Determine the [X, Y] coordinate at the center of the cell enclosing the given text.  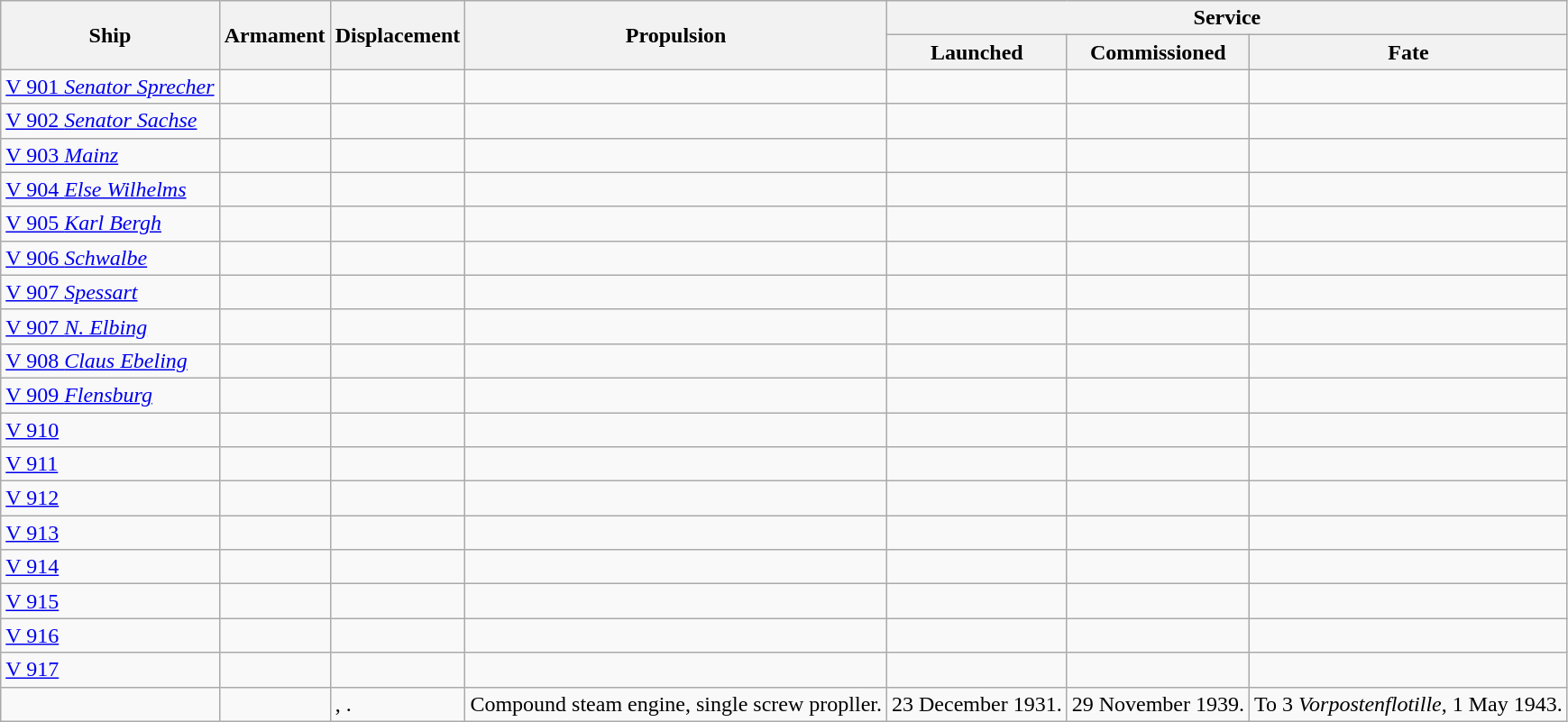
23 December 1931. [977, 704]
, . [398, 704]
V 910 [110, 430]
Fate [1408, 52]
V 908 Claus Ebeling [110, 361]
V 906 Schwalbe [110, 258]
To 3 Vorpostenflotille, 1 May 1943. [1408, 704]
V 913 [110, 533]
V 909 Flensburg [110, 395]
V 903 Mainz [110, 155]
Service [1228, 18]
Compound steam engine, single screw propller. [676, 704]
Displacement [398, 35]
V 907 N. Elbing [110, 326]
V 912 [110, 498]
V 904 Else Wilhelms [110, 189]
V 905 Karl Bergh [110, 224]
V 915 [110, 601]
Ship [110, 35]
V 917 [110, 670]
V 914 [110, 567]
Launched [977, 52]
V 907 Spessart [110, 292]
V 902 Senator Sachse [110, 121]
Armament [274, 35]
V 901 Senator Sprecher [110, 87]
V 911 [110, 464]
29 November 1939. [1158, 704]
Commissioned [1158, 52]
V 916 [110, 635]
Propulsion [676, 35]
